Locate the cell with the specified text and output its (X, Y) center coordinate. 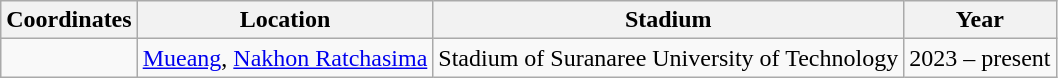
Year (980, 20)
Stadium of Suranaree University of Technology (668, 58)
2023 – present (980, 58)
Location (285, 20)
Stadium (668, 20)
Mueang, Nakhon Ratchasima (285, 58)
Coordinates (69, 20)
